From the cell containing the given text, extract its center point as [X, Y] coordinate. 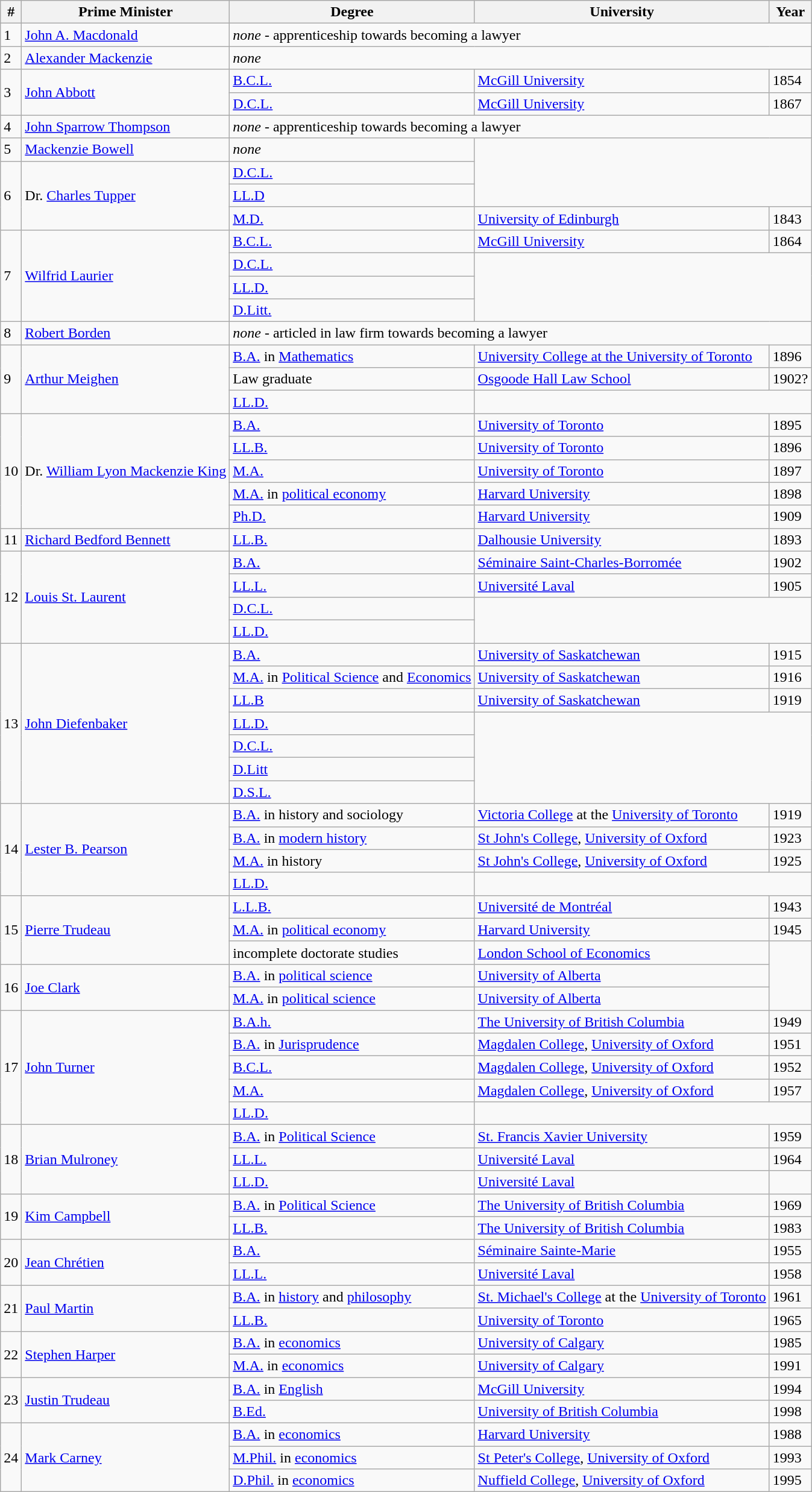
M.A. in economics [352, 1365]
B.A.h. [352, 1022]
L.L.B. [352, 907]
Ph.D. [352, 517]
1994 [790, 1388]
Dalhousie University [622, 540]
1955 [790, 1251]
B.A. in modern history [352, 838]
Séminaire Saint-Charles-Borromée [622, 562]
1952 [790, 1068]
12 [11, 597]
1898 [790, 494]
Kim Campbell [125, 1217]
Université de Montréal [622, 907]
14 [11, 849]
Dr. William Lyon Mackenzie King [125, 471]
D.Phil. in economics [352, 1481]
Wilfrid Laurier [125, 275]
University of British Columbia [622, 1412]
M.A. in political science [352, 998]
1958 [790, 1274]
University College at the University of Toronto [622, 356]
University of Edinburgh [622, 218]
Pierre Trudeau [125, 930]
incomplete doctorate studies [352, 952]
1943 [790, 907]
1895 [790, 425]
Year [790, 12]
1988 [790, 1435]
1916 [790, 678]
1923 [790, 838]
11 [11, 540]
Stephen Harper [125, 1354]
1969 [790, 1205]
7 [11, 275]
B.A. in Jurisprudence [352, 1045]
19 [11, 1217]
Louis St. Laurent [125, 597]
9 [11, 379]
1864 [790, 241]
8 [11, 333]
5 [11, 150]
Jean Chrétien [125, 1262]
Joe Clark [125, 987]
D.Litt. [352, 310]
St Peter's College, University of Oxford [622, 1458]
D.S.L. [352, 792]
M.Phil. in economics [352, 1458]
John Abbott [125, 92]
22 [11, 1354]
M.A. in Political Science and Economics [352, 678]
B.A. in English [352, 1388]
1902 [790, 562]
B.A. in Mathematics [352, 356]
1897 [790, 471]
Prime Minister [125, 12]
Paul Martin [125, 1308]
Alexander Mackenzie [125, 58]
M.A. in history [352, 861]
1991 [790, 1365]
Mark Carney [125, 1458]
Robert Borden [125, 333]
18 [11, 1159]
1909 [790, 517]
1949 [790, 1022]
University [622, 12]
St. Michael's College at the University of Toronto [622, 1297]
6 [11, 195]
LL.B [352, 700]
1959 [790, 1136]
# [11, 12]
Arthur Meighen [125, 379]
none - articled in law firm towards becoming a lawyer [521, 333]
LL.D [352, 195]
B.Ed. [352, 1412]
Justin Trudeau [125, 1400]
Mackenzie Bowell [125, 150]
1902? [790, 379]
Lester B. Pearson [125, 849]
1961 [790, 1297]
1993 [790, 1458]
1951 [790, 1045]
1925 [790, 861]
1854 [790, 81]
John Turner [125, 1068]
1893 [790, 540]
B.A. in history and sociology [352, 815]
1964 [790, 1159]
10 [11, 471]
24 [11, 1458]
Brian Mulroney [125, 1159]
John Sparrow Thompson [125, 127]
M.D. [352, 218]
4 [11, 127]
Richard Bedford Bennett [125, 540]
16 [11, 987]
1998 [790, 1412]
D.Litt [352, 769]
Law graduate [352, 379]
3 [11, 92]
Degree [352, 12]
1915 [790, 654]
1945 [790, 930]
Osgoode Hall Law School [622, 379]
1985 [790, 1342]
Victoria College at the University of Toronto [622, 815]
1995 [790, 1481]
1983 [790, 1228]
1965 [790, 1320]
15 [11, 930]
Séminaire Sainte-Marie [622, 1251]
John A. Macdonald [125, 35]
London School of Economics [622, 952]
1843 [790, 218]
Dr. Charles Tupper [125, 195]
1 [11, 35]
St. Francis Xavier University [622, 1136]
13 [11, 723]
23 [11, 1400]
17 [11, 1068]
John Diefenbaker [125, 723]
B.A. in political science [352, 975]
20 [11, 1262]
1905 [790, 585]
Nuffield College, University of Oxford [622, 1481]
B.A. in history and philosophy [352, 1297]
1867 [790, 104]
2 [11, 58]
1957 [790, 1091]
21 [11, 1308]
